Determine the [x, y] coordinate at the center of the cell enclosing the given text.  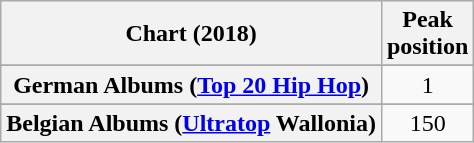
Chart (2018) [192, 34]
Belgian Albums (Ultratop Wallonia) [192, 123]
German Albums (Top 20 Hip Hop) [192, 85]
Peak position [427, 34]
150 [427, 123]
1 [427, 85]
